Output the [x, y] coordinate of the center of the cell containing the given text.  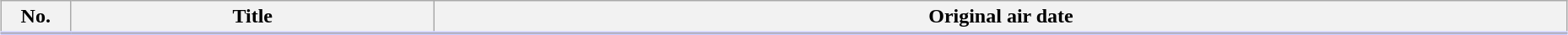
Original air date [1001, 17]
Title [253, 17]
No. [35, 17]
